Return (X, Y) of the center of cell containing provided text 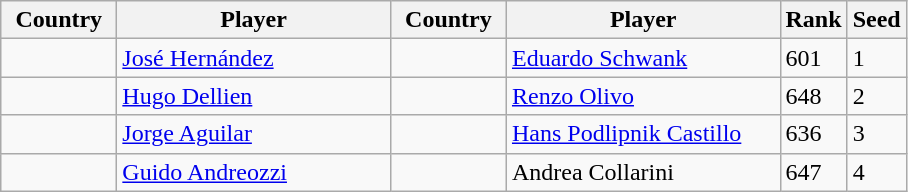
3 (876, 134)
Hugo Dellien (254, 96)
Guido Andreozzi (254, 172)
647 (814, 172)
Seed (876, 20)
Hans Podlipnik Castillo (643, 134)
José Hernández (254, 58)
648 (814, 96)
Rank (814, 20)
1 (876, 58)
Eduardo Schwank (643, 58)
Andrea Collarini (643, 172)
4 (876, 172)
Jorge Aguilar (254, 134)
636 (814, 134)
Renzo Olivo (643, 96)
2 (876, 96)
601 (814, 58)
